Return the (x, y) coordinate for the center point of the cell that contains the specified text.  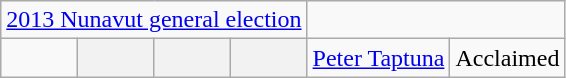
2013 Nunavut general election (154, 20)
Acclaimed (508, 58)
Peter Taptuna (378, 58)
